Capture the cell that displays the provided text and extract its (X, Y) central coordinate. 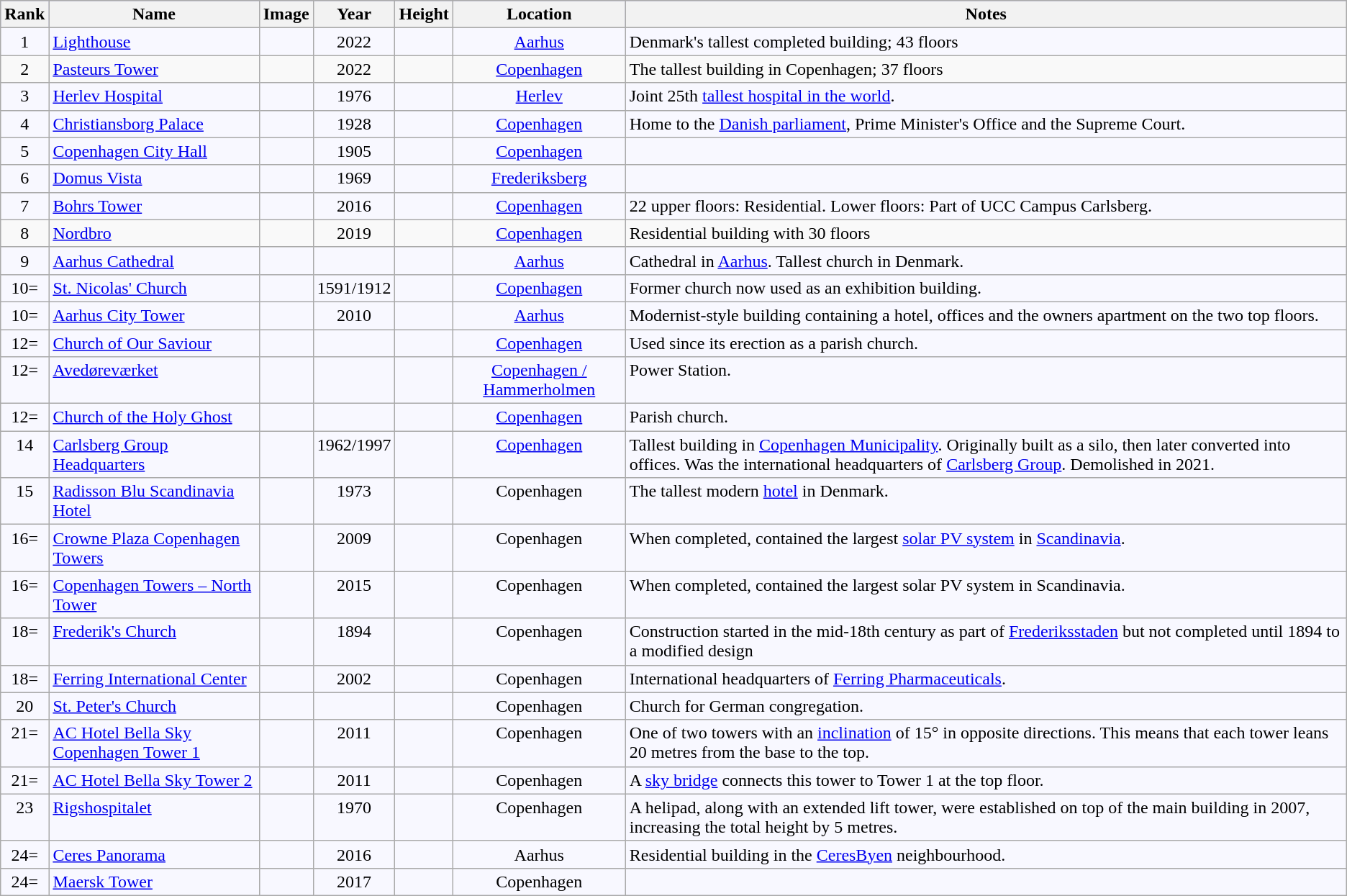
Radisson Blu Scandinavia Hotel (154, 501)
1969 (354, 178)
Copenhagen City Hall (154, 151)
Name (154, 14)
Location (539, 14)
AC Hotel Bella Sky Tower 2 (154, 780)
St. Nicolas' Church (154, 288)
Image (286, 14)
Notes (986, 14)
A helipad, along with an extended lift tower, were established on top of the main building in 2007, increasing the total height by 5 metres. (986, 818)
Ferring International Center (154, 679)
9 (24, 261)
23 (24, 818)
Copenhagen / Hammerholmen (539, 380)
Rank (24, 14)
Aarhus City Tower (154, 315)
Joint 25th tallest hospital in the world. (986, 96)
Parish church. (986, 417)
Modernist-style building containing a hotel, offices and the owners apartment on the two top floors. (986, 315)
A sky bridge connects this tower to Tower 1 at the top floor. (986, 780)
1 (24, 42)
Residential building with 30 floors (986, 233)
Church of the Holy Ghost (154, 417)
1962/1997 (354, 455)
2 (24, 69)
20 (24, 706)
Lighthouse (154, 42)
1970 (354, 818)
Carlsberg Group Headquarters (154, 455)
14 (24, 455)
7 (24, 206)
Pasteurs Tower (154, 69)
2019 (354, 233)
Bohrs Tower (154, 206)
Aarhus Cathedral (154, 261)
2015 (354, 594)
Home to the Danish parliament, Prime Minister's Office and the Supreme Court. (986, 124)
St. Peter's Church (154, 706)
Herlev Hospital (154, 96)
15 (24, 501)
2010 (354, 315)
Avedøreværket (154, 380)
Rigshospitalet (154, 818)
2017 (354, 882)
Power Station. (986, 380)
Height (424, 14)
AC Hotel Bella Sky Copenhagen Tower 1 (154, 743)
22 upper floors: Residential. Lower floors: Part of UCC Campus Carlsberg. (986, 206)
4 (24, 124)
Frederiksberg (539, 178)
1894 (354, 642)
Nordbro (154, 233)
1905 (354, 151)
Former church now used as an exhibition building. (986, 288)
Used since its erection as a parish church. (986, 343)
Frederik's Church (154, 642)
Denmark's tallest completed building; 43 floors (986, 42)
Domus Vista (154, 178)
Construction started in the mid-18th century as part of Frederiksstaden but not completed until 1894 to a modified design (986, 642)
Residential building in the CeresByen neighbourhood. (986, 854)
Cathedral in Aarhus. Tallest church in Denmark. (986, 261)
1973 (354, 501)
Copenhagen Towers – North Tower (154, 594)
One of two towers with an inclination of 15° in opposite directions. This means that each tower leans 20 metres from the base to the top. (986, 743)
8 (24, 233)
5 (24, 151)
3 (24, 96)
6 (24, 178)
Ceres Panorama (154, 854)
2009 (354, 548)
Year (354, 14)
1591/1912 (354, 288)
1976 (354, 96)
The tallest modern hotel in Denmark. (986, 501)
International headquarters of Ferring Pharmaceuticals. (986, 679)
Maersk Tower (154, 882)
Church of Our Saviour (154, 343)
2002 (354, 679)
Christiansborg Palace (154, 124)
Herlev (539, 96)
Church for German congregation. (986, 706)
The tallest building in Copenhagen; 37 floors (986, 69)
Crowne Plaza Copenhagen Towers (154, 548)
1928 (354, 124)
